Provide the (x, y) coordinate of the cell's center where the given text is located.  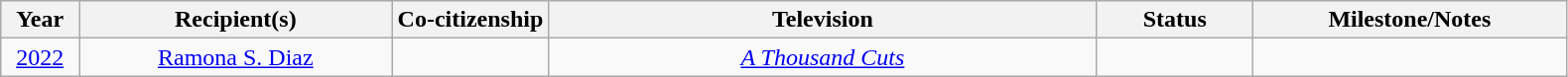
2022 (40, 57)
Milestone/Notes (1409, 20)
Recipient(s) (236, 20)
Status (1175, 20)
Co-citizenship (470, 20)
Television (823, 20)
A Thousand Cuts (823, 57)
Year (40, 20)
Ramona S. Diaz (236, 57)
